Return the [X, Y] coordinate for the center point of the cell that contains the specified text.  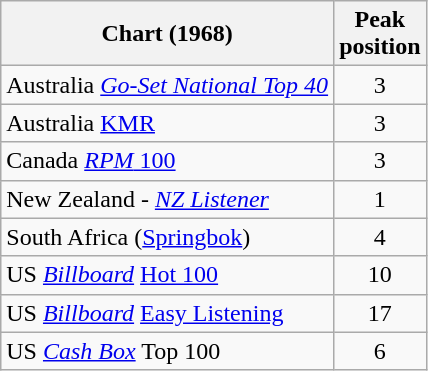
US Billboard Hot 100 [168, 275]
Canada RPM 100 [168, 161]
Chart (1968) [168, 34]
1 [380, 199]
6 [380, 351]
Australia KMR [168, 123]
17 [380, 313]
US Cash Box Top 100 [168, 351]
4 [380, 237]
US Billboard Easy Listening [168, 313]
10 [380, 275]
Australia Go-Set National Top 40 [168, 85]
New Zealand - NZ Listener [168, 199]
South Africa (Springbok) [168, 237]
Peakposition [380, 34]
